From the cell containing the given text, extract its center point as [x, y] coordinate. 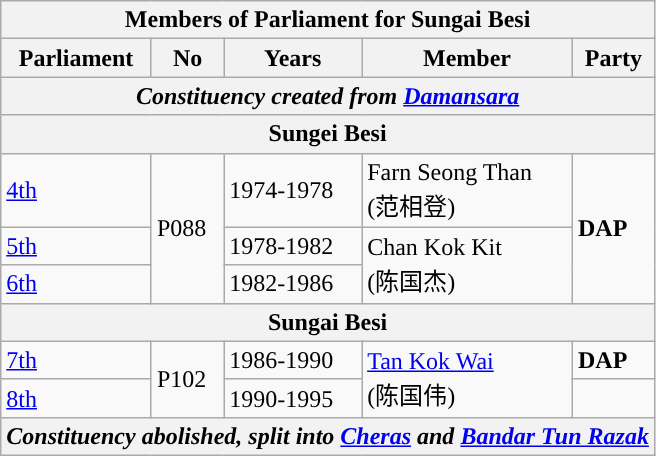
1982-1986 [293, 284]
Parliament [76, 58]
Tan Kok Wai (陈国伟) [468, 379]
8th [76, 398]
1978-1982 [293, 246]
Chan Kok Kit (陈国杰) [468, 265]
Sungai Besi [328, 322]
1990-1995 [293, 398]
Farn Seong Than (范相登) [468, 190]
Party [613, 58]
1986-1990 [293, 360]
Constituency created from Damansara [328, 96]
5th [76, 246]
Years [293, 58]
Constituency abolished, split into Cheras and Bandar Tun Razak [328, 436]
P102 [187, 379]
6th [76, 284]
4th [76, 190]
P088 [187, 228]
No [187, 58]
Sungei Besi [328, 134]
7th [76, 360]
1974-1978 [293, 190]
Members of Parliament for Sungai Besi [328, 20]
Member [468, 58]
